Return the [x, y] coordinate for the center point of the cell that contains the specified text.  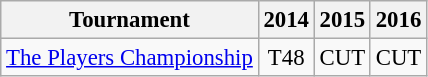
2016 [398, 20]
The Players Championship [130, 58]
T48 [286, 58]
2015 [342, 20]
2014 [286, 20]
Tournament [130, 20]
